Identify which cell holds the provided text, then report its [x, y] central coordinate. 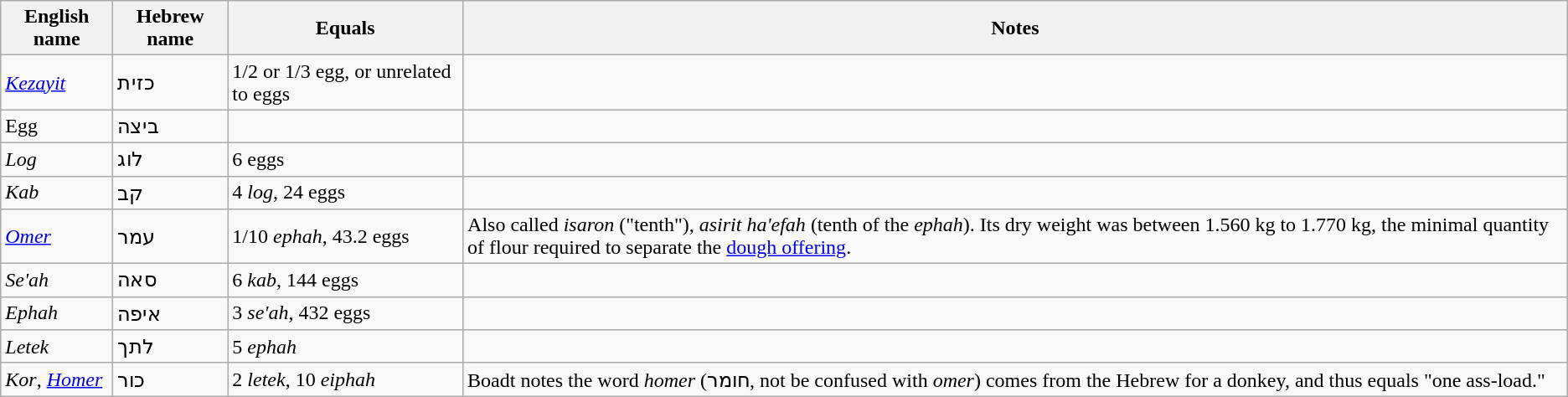
Letek [57, 347]
4 log, 24 eggs [345, 193]
Boadt notes the word homer (חומר, not be confused with omer) comes from the Hebrew for a donkey, and thus equals "one ass-load." [1015, 379]
3 se'ah, 432 eggs [345, 313]
עמר [171, 236]
5 ephah [345, 347]
Se'ah [57, 281]
1/10 ephah, 43.2 eggs [345, 236]
קב [171, 193]
Kezayit [57, 82]
Equals [345, 28]
Hebrew name [171, 28]
לוג [171, 159]
1/2 or 1/3 egg, or unrelated to eggs [345, 82]
Ephah [57, 313]
Kor, Homer [57, 379]
English name [57, 28]
6 eggs [345, 159]
כזית [171, 82]
ביצה [171, 126]
איפה [171, 313]
Notes [1015, 28]
6 kab, 144 eggs [345, 281]
Omer [57, 236]
Egg [57, 126]
Log [57, 159]
כור [171, 379]
סאה [171, 281]
2 letek, 10 eiphah [345, 379]
Kab [57, 193]
לתך [171, 347]
